Output the (X, Y) coordinate of the center of the cell containing the given text.  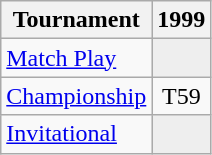
T59 (182, 96)
Match Play (76, 58)
Championship (76, 96)
1999 (182, 20)
Invitational (76, 134)
Tournament (76, 20)
